Find where the given text appears and provide that cell's center as [X, Y] coordinate. 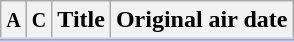
C [39, 21]
Original air date [202, 21]
Title [82, 21]
A [14, 21]
